Identify which cell holds the provided text, then report its [X, Y] central coordinate. 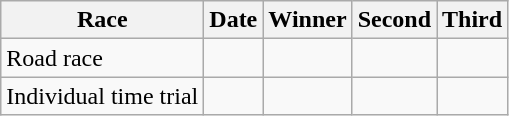
Date [234, 20]
Third [472, 20]
Winner [308, 20]
Race [102, 20]
Second [394, 20]
Individual time trial [102, 96]
Road race [102, 58]
